Locate the cell with the specified text and output its [x, y] center coordinate. 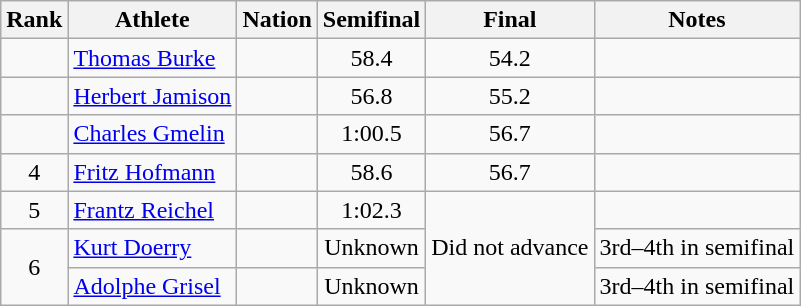
Did not advance [510, 248]
4 [34, 172]
Final [510, 20]
6 [34, 267]
55.2 [510, 96]
Nation [277, 20]
1:00.5 [371, 134]
Thomas Burke [152, 58]
Frantz Reichel [152, 210]
Charles Gmelin [152, 134]
Adolphe Grisel [152, 286]
1:02.3 [371, 210]
Athlete [152, 20]
58.6 [371, 172]
54.2 [510, 58]
5 [34, 210]
Herbert Jamison [152, 96]
56.8 [371, 96]
Fritz Hofmann [152, 172]
Kurt Doerry [152, 248]
58.4 [371, 58]
Semifinal [371, 20]
Notes [697, 20]
Rank [34, 20]
